Scan for the cell matching the given text and deliver its (x, y) coordinate at center. 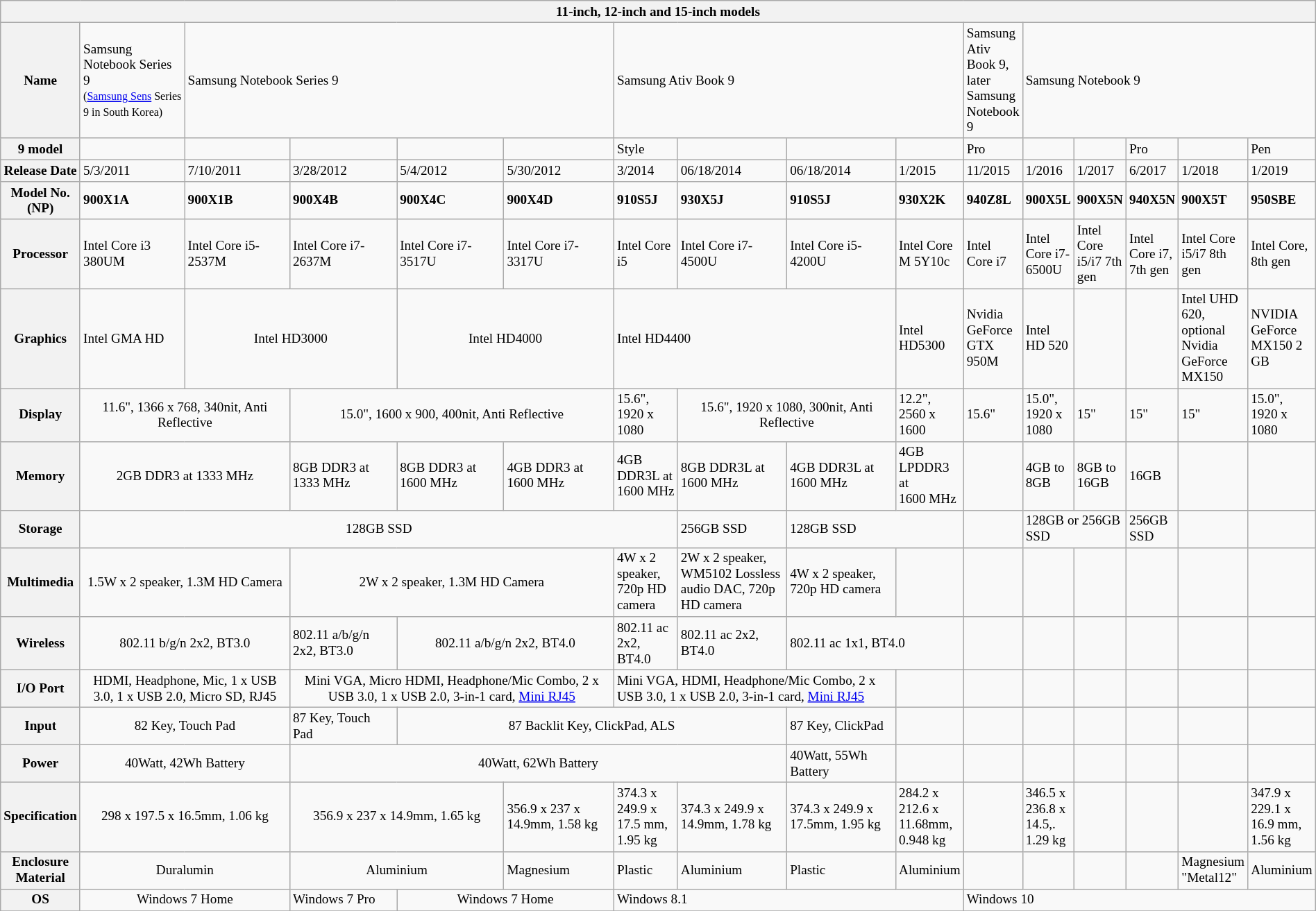
Intel Core i7-3517U (450, 254)
1/2017 (1099, 171)
Intel Core i5-4200U (841, 254)
1/2018 (1213, 171)
Intel Core i7-4500U (732, 254)
930X5J (732, 201)
2GB DDR3 at 1333 MHz (185, 476)
Pen (1282, 149)
5/30/2012 (559, 171)
Memory (40, 476)
NVIDIA GeForce MX150 2 GB (1282, 338)
40Watt, 55Wh Battery (841, 764)
Samsung Notebook Series 9 (399, 80)
900X4C (450, 201)
1/2015 (930, 171)
Style (646, 149)
Release Date (40, 171)
Intel Core i5/i7 8th gen (1213, 254)
15.6" (993, 415)
Samsung Ativ Book 9, later Samsung Notebook 9 (993, 80)
Mini VGA, HDMI, Headphone/Mic Combo, 2 x USB 3.0, 1 x USB 2.0, 3-in-1 card, Mini RJ45 (754, 688)
356.9 x 237 x 14.9mm, 1.58 kg (559, 817)
8GB DDR3 at 1333 MHz (343, 476)
1/2016 (1048, 171)
Intel Core M 5Y10c (930, 254)
4GB to 8GB (1048, 476)
900X5T (1213, 201)
40Watt, 62Wh Battery (538, 764)
87 Key, ClickPad (841, 726)
374.3 x 249.9 x 14.9mm, 1.78 kg (732, 817)
5/3/2011 (132, 171)
15.6", 1920 x 1080, 300nit, Anti Reflective (786, 415)
298 x 197.5 x 16.5mm, 1.06 kg (185, 817)
Intel Core i7-6500U (1048, 254)
3/2014 (646, 171)
2W x 2 speaker, 1.3M HD Camera (451, 581)
Intel HD4400 (754, 338)
8GB to 16GB (1099, 476)
Multimedia (40, 581)
8GB DDR3 at 1600 MHz (450, 476)
40Watt, 42Wh Battery (185, 764)
Enclosure Material (40, 870)
Model No. (NP) (40, 201)
Display (40, 415)
Intel Core i7-2637M (343, 254)
900X4D (559, 201)
Intel UHD 620, optional Nvidia GeForce MX150 (1213, 338)
Intel GMA HD (132, 338)
Intel HD 520 (1048, 338)
15.6", 1920 x 1080 (646, 415)
Power (40, 764)
Wireless (40, 644)
4GB LPDDR3 at 1600 MHz (930, 476)
6/2017 (1152, 171)
HDMI, Headphone, Mic, 1 x USB 3.0, 1 x USB 2.0, Micro SD, RJ45 (185, 688)
7/10/2011 (237, 171)
284.2 x 212.6 x 11.68mm, 0.948 kg (930, 817)
Graphics (40, 338)
Intel Core, 8th gen (1282, 254)
930X2K (930, 201)
Nvidia GeForce GTX 950M (993, 338)
Windows 10 (1140, 900)
8GB DDR3L at 1600 MHz (732, 476)
12.2", 2560 x 1600 (930, 415)
9 model (40, 149)
346.5 x 236.8 x 14.5,. 1.29 kg (1048, 817)
900X1A (132, 201)
900X5L (1048, 201)
Specification (40, 817)
Intel Core i7 (993, 254)
Samsung Notebook 9 (1169, 80)
128GB or 256GB SSD (1074, 529)
Mini VGA, Micro HDMI, Headphone/Mic Combo, 2 x USB 3.0, 1 x USB 2.0, 3-in-1 card, Mini RJ45 (451, 688)
I/O Port (40, 688)
OS (40, 900)
Intel Core i7-3317U (559, 254)
802.11 b/g/n 2x2, BT3.0 (185, 644)
5/4/2012 (450, 171)
Intel HD3000 (291, 338)
3/28/2012 (343, 171)
Samsung Notebook Series 9(Samsung Sens Series 9 in South Korea) (132, 80)
950SBE (1282, 201)
Windows 8.1 (788, 900)
Input (40, 726)
Intel HD4000 (505, 338)
802.11 ac 1x1, BT4.0 (876, 644)
Windows 7 Pro (343, 900)
11.6", 1366 x 768, 340nit, Anti Reflective (185, 415)
16GB (1152, 476)
Duralumin (185, 870)
1.5W x 2 speaker, 1.3M HD Camera (185, 581)
940X5N (1152, 201)
Name (40, 80)
Intel HD5300 (930, 338)
82 Key, Touch Pad (185, 726)
802.11 a/b/g/n 2x2, BT4.0 (505, 644)
Intel Core i3 380UM (132, 254)
1/2019 (1282, 171)
347.9 x 229.1 x 16.9 mm, 1.56 kg (1282, 817)
900X1B (237, 201)
2W x 2 speaker, WM5102 Lossless audio DAC, 720p HD camera (732, 581)
374.3 x 249.9 x 17.5 mm, 1.95 kg (646, 817)
11/2015 (993, 171)
356.9 x 237 x 14.9mm, 1.65 kg (397, 817)
87 Backlit Key, ClickPad, ALS (592, 726)
4GB DDR3 at 1600 MHz (559, 476)
Intel Core i5 (646, 254)
11-inch, 12-inch and 15-inch models (658, 12)
Intel Core i5/i7 7th gen (1099, 254)
940Z8L (993, 201)
374.3 x 249.9 x 17.5mm, 1.95 kg (841, 817)
Intel Core i7, 7th gen (1152, 254)
Magnesium (559, 870)
Intel Core i5-2537M (237, 254)
87 Key, Touch Pad (343, 726)
Storage (40, 529)
802.11 a/b/g/n 2x2, BT3.0 (343, 644)
900X4B (343, 201)
Samsung Ativ Book 9 (788, 80)
Magnesium "Metal12" (1213, 870)
900X5N (1099, 201)
15.0", 1600 x 900, 400nit, Anti Reflective (451, 415)
Processor (40, 254)
